For the text-containing cell, return its midpoint in (X, Y) coordinate format. 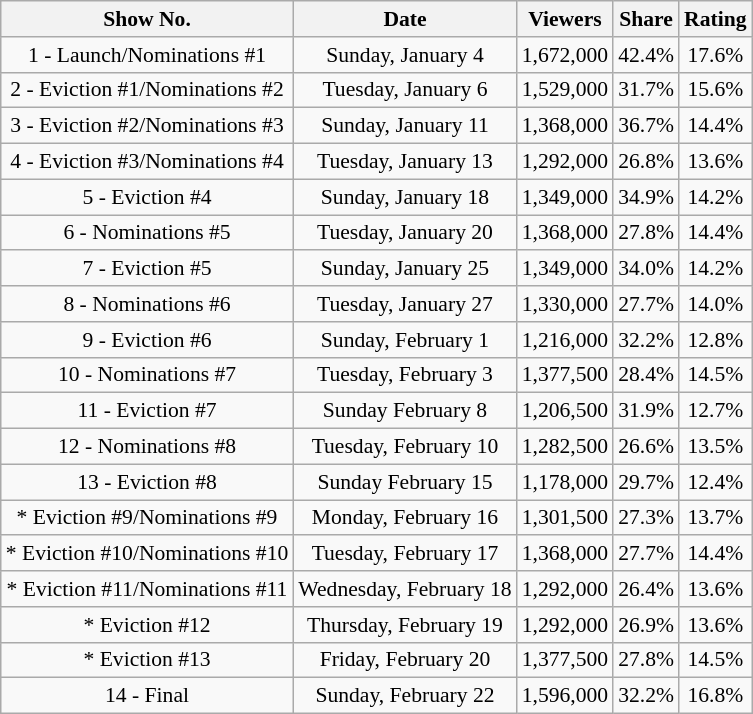
Share (646, 19)
1,330,000 (565, 304)
1 - Launch/Nominations #1 (148, 55)
12.7% (715, 411)
1,596,000 (565, 696)
* Eviction #12 (148, 625)
26.4% (646, 589)
1,206,500 (565, 411)
13 - Eviction #8 (148, 482)
Sunday February 15 (404, 482)
8 - Nominations #6 (148, 304)
13.7% (715, 518)
3 - Eviction #2/Nominations #3 (148, 126)
13.5% (715, 447)
Viewers (565, 19)
12.4% (715, 482)
12.8% (715, 340)
Tuesday, January 27 (404, 304)
Show No. (148, 19)
* Eviction #9/Nominations #9 (148, 518)
Date (404, 19)
Tuesday, January 20 (404, 233)
34.9% (646, 197)
Tuesday, February 17 (404, 554)
Tuesday, January 6 (404, 90)
1,301,500 (565, 518)
1,529,000 (565, 90)
11 - Eviction #7 (148, 411)
26.9% (646, 625)
29.7% (646, 482)
14 - Final (148, 696)
4 - Eviction #3/Nominations #4 (148, 162)
17.6% (715, 55)
Tuesday, February 10 (404, 447)
28.4% (646, 375)
* Eviction #10/Nominations #10 (148, 554)
Tuesday, February 3 (404, 375)
* Eviction #13 (148, 660)
Wednesday, February 18 (404, 589)
1,178,000 (565, 482)
Rating (715, 19)
16.8% (715, 696)
Sunday, January 11 (404, 126)
10 - Nominations #7 (148, 375)
1,672,000 (565, 55)
Thursday, February 19 (404, 625)
Tuesday, January 13 (404, 162)
Friday, February 20 (404, 660)
34.0% (646, 269)
7 - Eviction #5 (148, 269)
6 - Nominations #5 (148, 233)
Sunday February 8 (404, 411)
12 - Nominations #8 (148, 447)
Monday, February 16 (404, 518)
* Eviction #11/Nominations #11 (148, 589)
5 - Eviction #4 (148, 197)
26.6% (646, 447)
Sunday, January 25 (404, 269)
27.3% (646, 518)
Sunday, February 22 (404, 696)
9 - Eviction #6 (148, 340)
31.7% (646, 90)
1,282,500 (565, 447)
Sunday, February 1 (404, 340)
42.4% (646, 55)
Sunday, January 18 (404, 197)
36.7% (646, 126)
14.0% (715, 304)
Sunday, January 4 (404, 55)
1,216,000 (565, 340)
15.6% (715, 90)
31.9% (646, 411)
2 - Eviction #1/Nominations #2 (148, 90)
26.8% (646, 162)
